Search for the cell housing the specified text and yield its (X, Y) center coordinate. 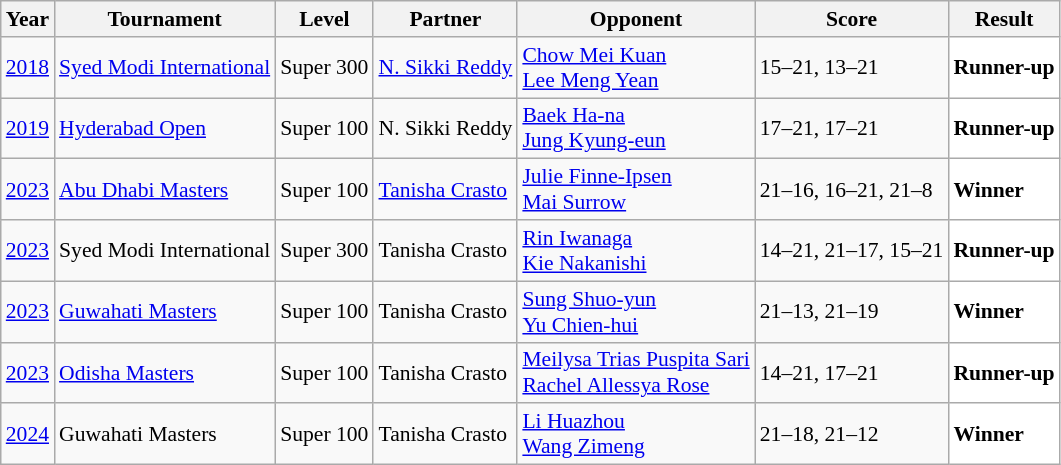
2024 (28, 434)
14–21, 21–17, 15–21 (852, 250)
Baek Ha-na Jung Kyung-eun (636, 128)
2018 (28, 68)
Result (1004, 19)
Opponent (636, 19)
Li Huazhou Wang Zimeng (636, 434)
17–21, 17–21 (852, 128)
Sung Shuo-yun Yu Chien-hui (636, 312)
Meilysa Trias Puspita Sari Rachel Allessya Rose (636, 372)
Rin Iwanaga Kie Nakanishi (636, 250)
Abu Dhabi Masters (164, 190)
2019 (28, 128)
Chow Mei Kuan Lee Meng Yean (636, 68)
Partner (445, 19)
15–21, 13–21 (852, 68)
Score (852, 19)
Odisha Masters (164, 372)
21–13, 21–19 (852, 312)
21–18, 21–12 (852, 434)
Level (324, 19)
Year (28, 19)
Julie Finne-Ipsen Mai Surrow (636, 190)
21–16, 16–21, 21–8 (852, 190)
14–21, 17–21 (852, 372)
Hyderabad Open (164, 128)
Tournament (164, 19)
